Output the [X, Y] coordinate of the center of the cell containing the given text.  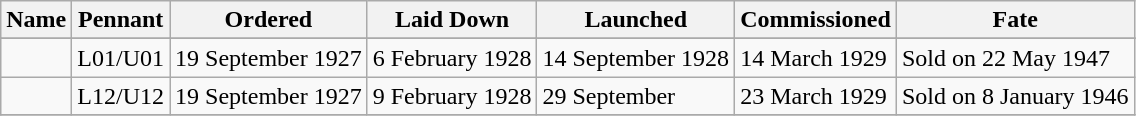
29 September [636, 96]
23 March 1929 [816, 96]
9 February 1928 [452, 96]
Name [36, 20]
Ordered [269, 20]
Laid Down [452, 20]
Sold on 8 January 1946 [1015, 96]
Launched [636, 20]
Commissioned [816, 20]
L12/U12 [121, 96]
14 September 1928 [636, 58]
L01/U01 [121, 58]
Fate [1015, 20]
Sold on 22 May 1947 [1015, 58]
14 March 1929 [816, 58]
Pennant [121, 20]
6 February 1928 [452, 58]
